Pinpoint the cell where the given text exists, returning its (x, y) midpoint coordinate. 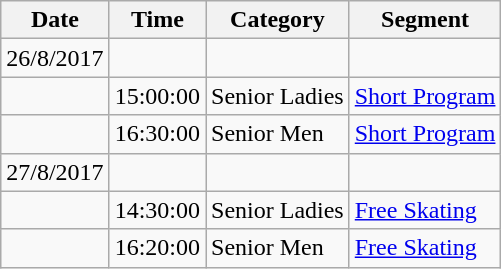
Time (157, 20)
16:20:00 (157, 248)
Date (55, 20)
16:30:00 (157, 134)
26/8/2017 (55, 58)
14:30:00 (157, 210)
27/8/2017 (55, 172)
Segment (425, 20)
Category (278, 20)
15:00:00 (157, 96)
